Capture the cell that displays the provided text and extract its [x, y] central coordinate. 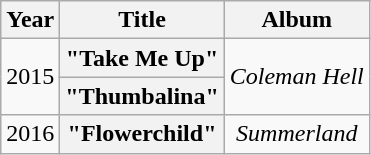
"Thumbalina" [142, 96]
Coleman Hell [296, 77]
2016 [30, 134]
Year [30, 20]
2015 [30, 77]
Title [142, 20]
"Take Me Up" [142, 58]
"Flowerchild" [142, 134]
Summerland [296, 134]
Album [296, 20]
